Scan for the cell matching the given text and deliver its (x, y) coordinate at center. 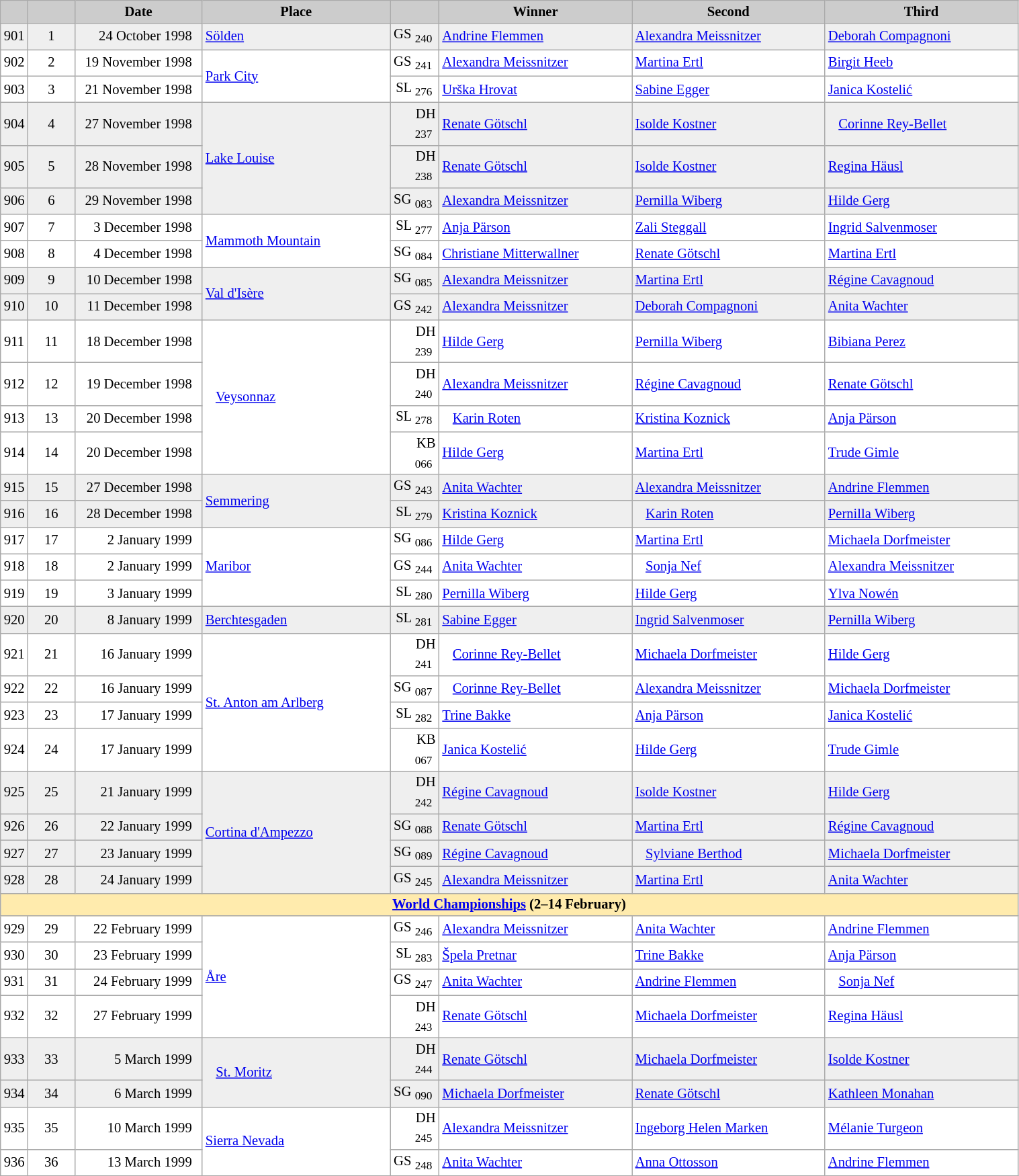
16 (51, 513)
26 (51, 827)
6 March 1999 (138, 1093)
Zali Steggall (728, 227)
27 February 1999 (138, 1016)
24 (51, 750)
24 February 1999 (138, 981)
KB 067 (415, 750)
Val d'Isère (296, 293)
GS 243 (415, 488)
Ylva Nowén (922, 593)
903 (15, 89)
914 (15, 453)
World Championships (2–14 February) (509, 905)
910 (15, 306)
18 December 1998 (138, 341)
24 January 1999 (138, 879)
13 March 1999 (138, 1163)
GS 240 (415, 36)
Place (296, 11)
DH 243 (415, 1016)
Åre (296, 976)
904 (15, 124)
SG 087 (415, 688)
9 (51, 280)
GS 242 (415, 306)
21 January 1999 (138, 792)
DH 237 (415, 124)
Sölden (296, 36)
33 (51, 1059)
SL 278 (415, 418)
8 January 1999 (138, 620)
917 (15, 540)
SL 282 (415, 715)
SL 283 (415, 956)
SG 088 (415, 827)
22 (51, 688)
SG 089 (415, 853)
907 (15, 227)
Lake Louise (296, 158)
GS 248 (415, 1163)
933 (15, 1059)
32 (51, 1016)
Second (728, 11)
28 November 1998 (138, 167)
SL 277 (415, 227)
Mammoth Mountain (296, 241)
10 March 1999 (138, 1128)
10 (51, 306)
DH 242 (415, 792)
27 November 1998 (138, 124)
21 (51, 655)
908 (15, 254)
DH 240 (415, 383)
Urška Hrovat (535, 89)
918 (15, 567)
911 (15, 341)
909 (15, 280)
3 January 1999 (138, 593)
34 (51, 1093)
Birgit Heeb (922, 63)
928 (15, 879)
GS 247 (415, 981)
St. Anton am Arlberg (296, 702)
SL 281 (415, 620)
GS 245 (415, 879)
936 (15, 1163)
Anna Ottosson (728, 1163)
18 (51, 567)
27 December 1998 (138, 488)
5 March 1999 (138, 1059)
Date (138, 11)
14 (51, 453)
923 (15, 715)
SL 280 (415, 593)
921 (15, 655)
21 November 1998 (138, 89)
31 (51, 981)
25 (51, 792)
929 (15, 929)
Kathleen Monahan (922, 1093)
DH 244 (415, 1059)
23 (51, 715)
Mélanie Turgeon (922, 1128)
925 (15, 792)
Winner (535, 11)
901 (15, 36)
922 (15, 688)
27 (51, 853)
12 (51, 383)
4 (51, 124)
DH 239 (415, 341)
Berchtesgaden (296, 620)
915 (15, 488)
SG 086 (415, 540)
GS 244 (415, 567)
15 (51, 488)
19 December 1998 (138, 383)
932 (15, 1016)
920 (15, 620)
11 (51, 341)
916 (15, 513)
927 (15, 853)
5 (51, 167)
905 (15, 167)
8 (51, 254)
10 December 1998 (138, 280)
2 (51, 63)
Sierra Nevada (296, 1141)
20 (51, 620)
Veysonnaz (296, 397)
29 (51, 929)
Maribor (296, 566)
926 (15, 827)
KB 066 (415, 453)
28 December 1998 (138, 513)
11 December 1998 (138, 306)
17 (51, 540)
924 (15, 750)
912 (15, 383)
DH 245 (415, 1128)
Cortina d'Ampezzo (296, 832)
22 February 1999 (138, 929)
13 (51, 418)
Bibiana Perez (922, 341)
35 (51, 1128)
22 January 1999 (138, 827)
SG 084 (415, 254)
Third (922, 11)
23 February 1999 (138, 956)
DH 241 (415, 655)
Christiane Mitterwallner (535, 254)
Ingeborg Helen Marken (728, 1128)
931 (15, 981)
19 November 1998 (138, 63)
28 (51, 879)
30 (51, 956)
29 November 1998 (138, 200)
6 (51, 200)
7 (51, 227)
St. Moritz (296, 1073)
Semmering (296, 501)
23 January 1999 (138, 853)
930 (15, 956)
SG 083 (415, 200)
SL 276 (415, 89)
SL 279 (415, 513)
4 December 1998 (138, 254)
Sylviane Berthod (728, 853)
36 (51, 1163)
935 (15, 1128)
3 (51, 89)
Park City (296, 77)
SG 090 (415, 1093)
913 (15, 418)
GS 246 (415, 929)
SG 085 (415, 280)
19 (51, 593)
GS 241 (415, 63)
919 (15, 593)
24 October 1998 (138, 36)
DH 238 (415, 167)
1 (51, 36)
Špela Pretnar (535, 956)
902 (15, 63)
906 (15, 200)
3 December 1998 (138, 227)
934 (15, 1093)
